Return the (X, Y) coordinate for the center point of the cell that contains the specified text.  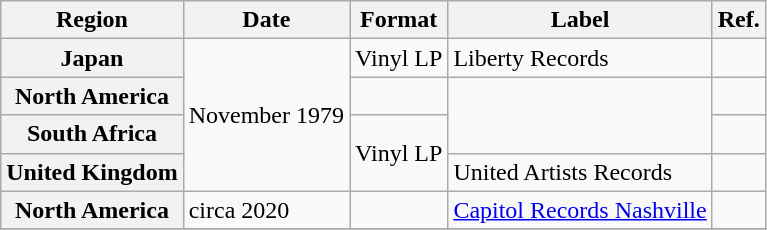
Region (92, 20)
Japan (92, 58)
Format (399, 20)
Ref. (738, 20)
United Artists Records (580, 172)
South Africa (92, 134)
Date (266, 20)
circa 2020 (266, 210)
Label (580, 20)
Capitol Records Nashville (580, 210)
Liberty Records (580, 58)
November 1979 (266, 115)
United Kingdom (92, 172)
